From the cell containing the given text, extract its center point as (X, Y) coordinate. 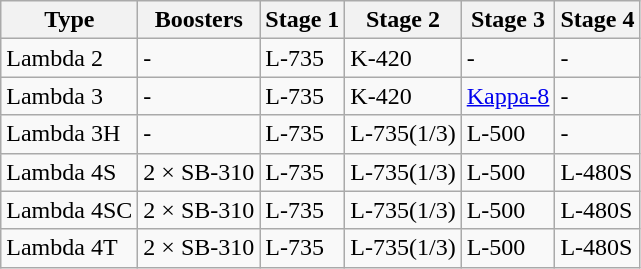
Lambda 3H (70, 134)
Kappa-8 (508, 96)
Lambda 4SC (70, 210)
Stage 3 (508, 20)
Lambda 3 (70, 96)
Stage 2 (403, 20)
Stage 1 (302, 20)
Lambda 2 (70, 58)
Lambda 4S (70, 172)
Lambda 4T (70, 248)
Type (70, 20)
Stage 4 (598, 20)
Boosters (199, 20)
